Search for the cell housing the specified text and yield its (x, y) center coordinate. 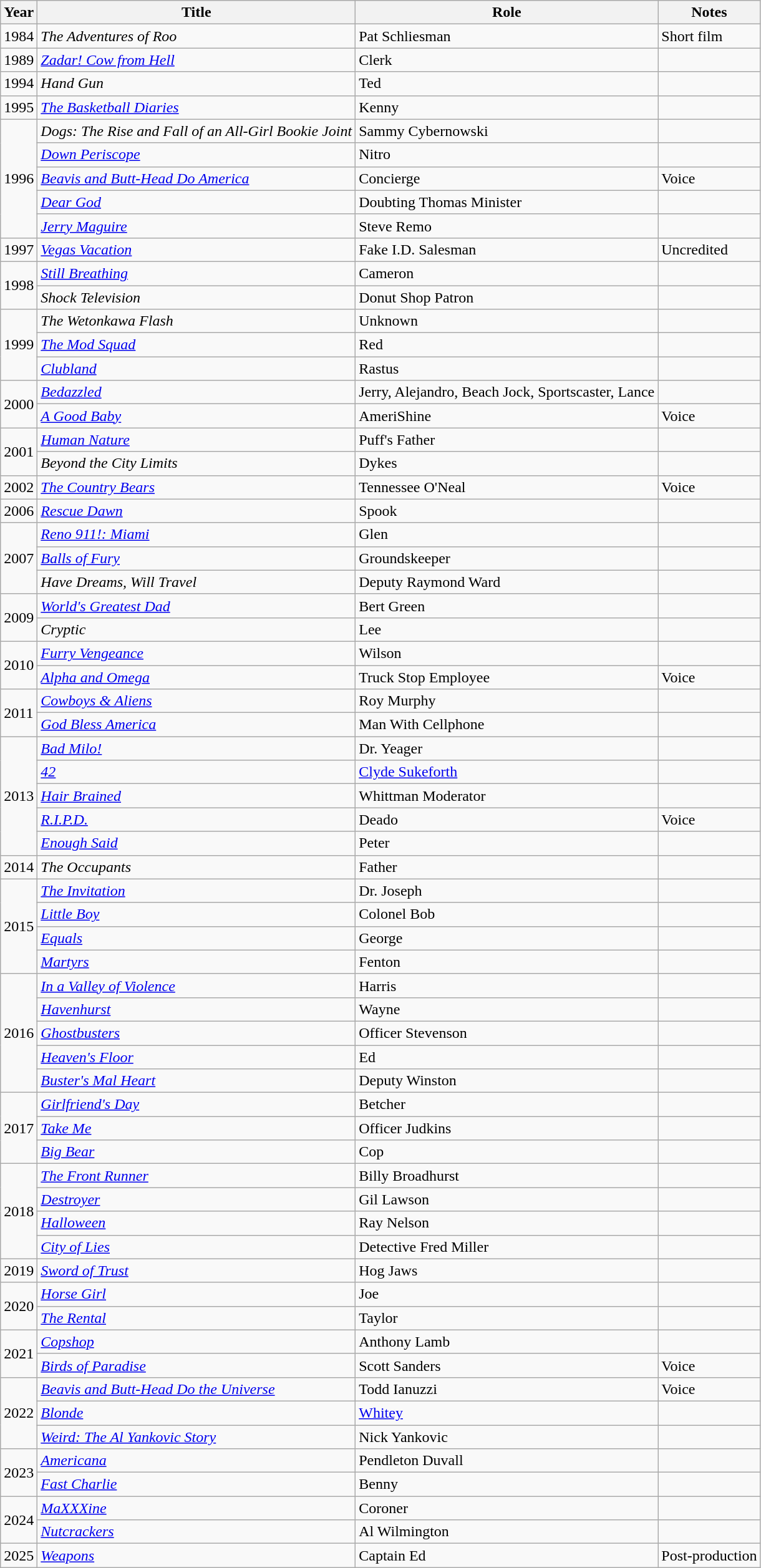
Cameron (507, 273)
Concierge (507, 178)
Bert Green (507, 606)
Cryptic (196, 629)
Dogs: The Rise and Fall of an All-Girl Bookie Joint (196, 131)
Fast Charlie (196, 1484)
A Good Baby (196, 416)
Balls of Fury (196, 558)
2024 (19, 1520)
Rastus (507, 369)
Pat Schliesman (507, 36)
2020 (19, 1306)
Bad Milo! (196, 748)
The Mod Squad (196, 345)
AmeriShine (507, 416)
Unknown (507, 321)
Title (196, 12)
2010 (19, 665)
Nutcrackers (196, 1532)
Officer Stevenson (507, 1033)
2001 (19, 452)
Hair Brained (196, 796)
The Invitation (196, 891)
Havenhurst (196, 1009)
1995 (19, 107)
Americana (196, 1461)
Deputy Winston (507, 1081)
Doubting Thomas Minister (507, 202)
Cop (507, 1152)
1989 (19, 60)
2022 (19, 1413)
Beavis and Butt-Head Do America (196, 178)
Uncredited (709, 249)
Take Me (196, 1128)
1997 (19, 249)
Birds of Paradise (196, 1365)
2015 (19, 926)
Zadar! Cow from Hell (196, 60)
The Country Bears (196, 487)
Coroner (507, 1508)
2016 (19, 1033)
George (507, 938)
Joe (507, 1294)
2013 (19, 796)
2018 (19, 1211)
1998 (19, 285)
Ed (507, 1057)
Dr. Joseph (507, 891)
The Adventures of Roo (196, 36)
Short film (709, 36)
1984 (19, 36)
Deputy Raymond Ward (507, 582)
Still Breathing (196, 273)
Alpha and Omega (196, 677)
Furry Vengeance (196, 653)
Copshop (196, 1342)
Clyde Sukeforth (507, 772)
Equals (196, 938)
God Bless America (196, 725)
Father (507, 867)
Weapons (196, 1556)
Big Bear (196, 1152)
2000 (19, 404)
R.I.P.D. (196, 820)
2011 (19, 713)
Nitro (507, 155)
Puff's Father (507, 440)
Gil Lawson (507, 1199)
1999 (19, 345)
2025 (19, 1556)
Shock Television (196, 298)
Jerry, Alejandro, Beach Jock, Sportscaster, Lance (507, 392)
2014 (19, 867)
Whittman Moderator (507, 796)
1996 (19, 178)
Peter (507, 843)
Have Dreams, Will Travel (196, 582)
Groundskeeper (507, 558)
Halloween (196, 1223)
Colonel Bob (507, 914)
Tennessee O'Neal (507, 487)
Taylor (507, 1318)
The Basketball Diaries (196, 107)
Heaven's Floor (196, 1057)
Beyond the City Limits (196, 463)
Down Periscope (196, 155)
Rescue Dawn (196, 511)
Truck Stop Employee (507, 677)
Fenton (507, 962)
2002 (19, 487)
The Rental (196, 1318)
Detective Fred Miller (507, 1247)
Fake I.D. Salesman (507, 249)
World's Greatest Dad (196, 606)
Clerk (507, 60)
Man With Cellphone (507, 725)
Spook (507, 511)
Ghostbusters (196, 1033)
Kenny (507, 107)
Ray Nelson (507, 1223)
Donut Shop Patron (507, 298)
Red (507, 345)
Weird: The Al Yankovic Story (196, 1436)
42 (196, 772)
City of Lies (196, 1247)
Hand Gun (196, 84)
Destroyer (196, 1199)
Pendleton Duvall (507, 1461)
Little Boy (196, 914)
Dr. Yeager (507, 748)
Captain Ed (507, 1556)
Girlfriend's Day (196, 1105)
MaXXXine (196, 1508)
Sammy Cybernowski (507, 131)
Deado (507, 820)
Hog Jaws (507, 1270)
In a Valley of Violence (196, 985)
Dykes (507, 463)
1994 (19, 84)
Blonde (196, 1413)
Year (19, 12)
Vegas Vacation (196, 249)
Horse Girl (196, 1294)
Whitey (507, 1413)
Betcher (507, 1105)
Cowboys & Aliens (196, 701)
Harris (507, 985)
Ted (507, 84)
Role (507, 12)
2019 (19, 1270)
2007 (19, 558)
The Wetonkawa Flash (196, 321)
Glen (507, 535)
Wayne (507, 1009)
Reno 911!: Miami (196, 535)
The Front Runner (196, 1176)
2021 (19, 1353)
Lee (507, 629)
Sword of Trust (196, 1270)
Anthony Lamb (507, 1342)
2023 (19, 1473)
Wilson (507, 653)
The Occupants (196, 867)
Billy Broadhurst (507, 1176)
Scott Sanders (507, 1365)
Human Nature (196, 440)
Beavis and Butt-Head Do the Universe (196, 1389)
Benny (507, 1484)
Todd Ianuzzi (507, 1389)
2017 (19, 1128)
Jerry Maguire (196, 226)
Buster's Mal Heart (196, 1081)
Notes (709, 12)
Enough Said (196, 843)
Al Wilmington (507, 1532)
Clubland (196, 369)
Steve Remo (507, 226)
Dear God (196, 202)
Officer Judkins (507, 1128)
2006 (19, 511)
Roy Murphy (507, 701)
2009 (19, 617)
Bedazzled (196, 392)
Martyrs (196, 962)
Nick Yankovic (507, 1436)
Post-production (709, 1556)
